Search for the cell housing the specified text and yield its (x, y) center coordinate. 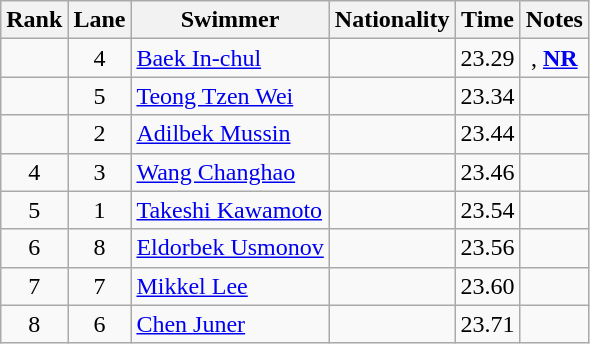
23.60 (488, 286)
Teong Tzen Wei (230, 96)
Eldorbek Usmonov (230, 248)
23.54 (488, 210)
1 (100, 210)
23.56 (488, 248)
Baek In-chul (230, 58)
Adilbek Mussin (230, 134)
23.71 (488, 324)
Chen Juner (230, 324)
3 (100, 172)
, NR (554, 58)
Takeshi Kawamoto (230, 210)
Wang Changhao (230, 172)
Notes (554, 20)
Nationality (392, 20)
Rank (34, 20)
23.34 (488, 96)
2 (100, 134)
Swimmer (230, 20)
23.46 (488, 172)
23.29 (488, 58)
Mikkel Lee (230, 286)
23.44 (488, 134)
Lane (100, 20)
Time (488, 20)
